Capture the cell that displays the provided text and extract its [X, Y] central coordinate. 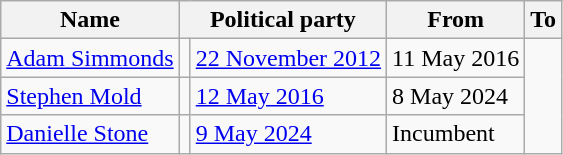
22 November 2012 [288, 58]
Danielle Stone [90, 134]
12 May 2016 [288, 96]
9 May 2024 [288, 134]
Stephen Mold [90, 96]
To [544, 20]
8 May 2024 [456, 96]
Name [90, 20]
Adam Simmonds [90, 58]
Political party [282, 20]
Incumbent [456, 134]
11 May 2016 [456, 58]
From [456, 20]
